For the text-containing cell, return its midpoint in (X, Y) coordinate format. 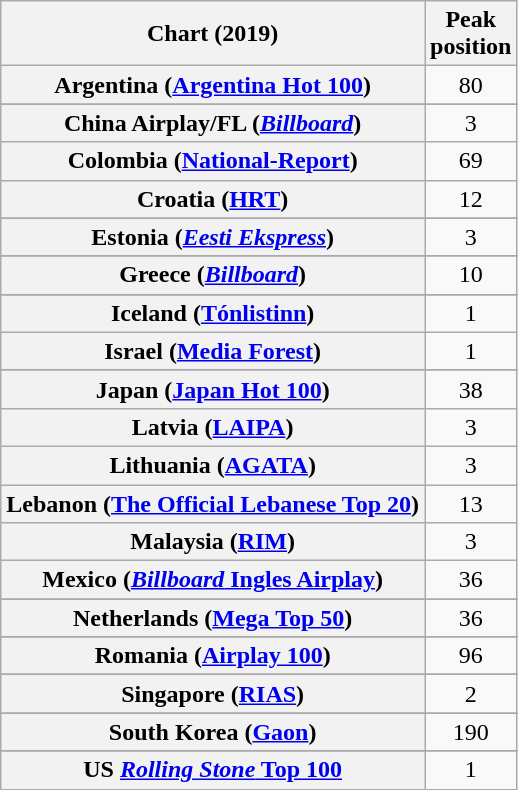
190 (471, 732)
10 (471, 275)
Mexico (Billboard Ingles Airplay) (213, 580)
38 (471, 389)
12 (471, 199)
South Korea (Gaon) (213, 732)
Lebanon (The Official Lebanese Top 20) (213, 503)
Romania (Airplay 100) (213, 656)
Colombia (National-Report) (213, 161)
80 (471, 85)
Estonia (Eesti Ekspress) (213, 237)
Israel (Media Forest) (213, 351)
96 (471, 656)
Lithuania (AGATA) (213, 465)
Japan (Japan Hot 100) (213, 389)
China Airplay/FL (Billboard) (213, 123)
Peakposition (471, 34)
Singapore (RIAS) (213, 694)
Latvia (LAIPA) (213, 427)
69 (471, 161)
2 (471, 694)
13 (471, 503)
Greece (Billboard) (213, 275)
Croatia (HRT) (213, 199)
Malaysia (RIM) (213, 542)
Chart (2019) (213, 34)
Netherlands (Mega Top 50) (213, 618)
Argentina (Argentina Hot 100) (213, 85)
US Rolling Stone Top 100 (213, 770)
Iceland (Tónlistinn) (213, 313)
